Locate the cell with the specified text and output its [X, Y] center coordinate. 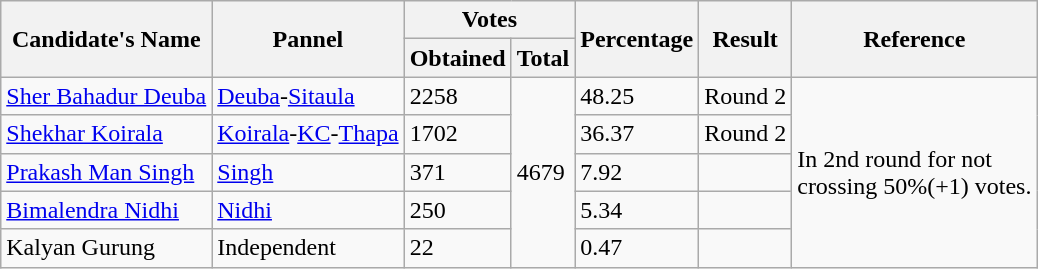
0.47 [637, 248]
Bimalendra Nidhi [106, 210]
1702 [458, 134]
Shekhar Koirala [106, 134]
Obtained [458, 58]
Kalyan Gurung [106, 248]
Independent [308, 248]
371 [458, 172]
Singh [308, 172]
4679 [543, 172]
250 [458, 210]
Votes [490, 20]
Candidate's Name [106, 39]
Pannel [308, 39]
Prakash Man Singh [106, 172]
Koirala-KC-Thapa [308, 134]
Deuba-Sitaula [308, 96]
Nidhi [308, 210]
36.37 [637, 134]
Result [746, 39]
2258 [458, 96]
7.92 [637, 172]
In 2nd round for notcrossing 50%(+1) votes. [914, 172]
Total [543, 58]
22 [458, 248]
48.25 [637, 96]
Reference [914, 39]
Percentage [637, 39]
5.34 [637, 210]
Sher Bahadur Deuba [106, 96]
